Identify which cell holds the provided text, then report its [X, Y] central coordinate. 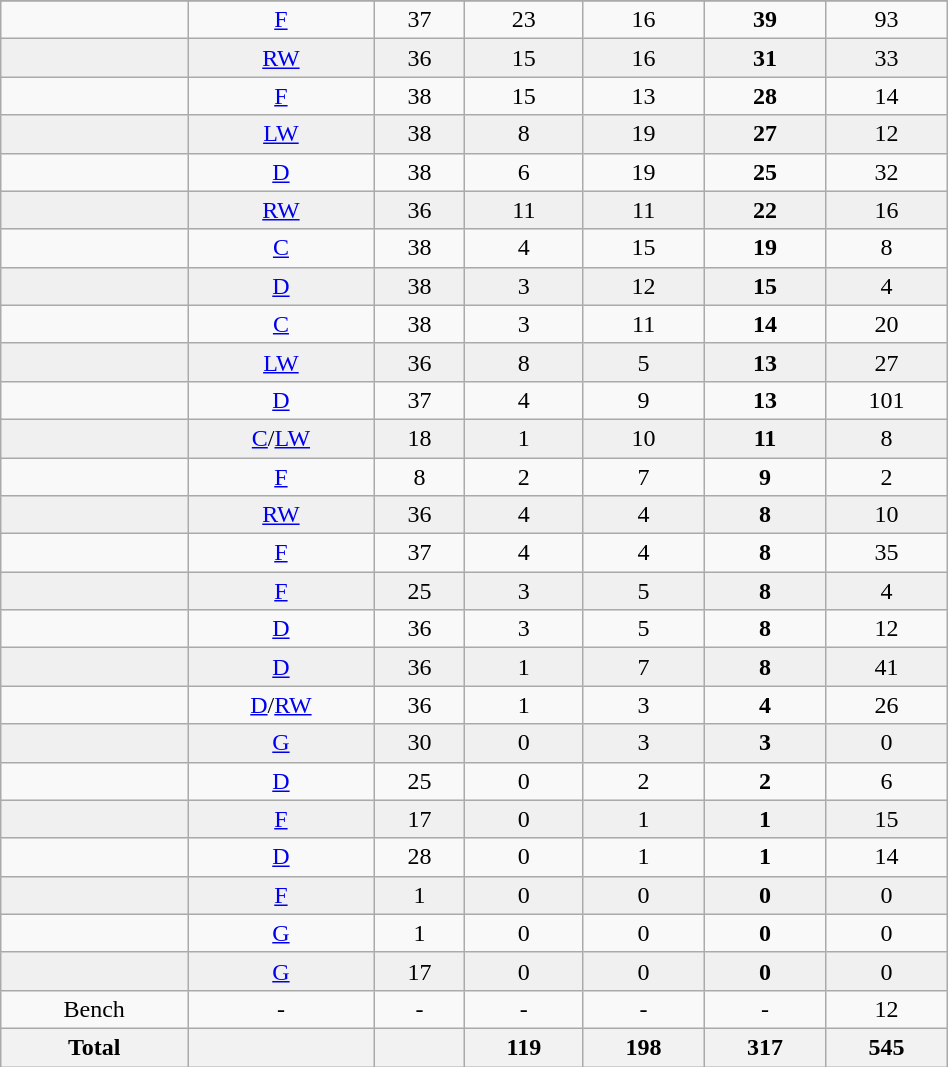
119 [524, 1047]
30 [419, 743]
101 [887, 400]
18 [419, 438]
26 [887, 705]
Bench [94, 1009]
35 [887, 553]
20 [887, 324]
22 [764, 210]
C/LW [282, 438]
31 [764, 58]
39 [764, 20]
317 [764, 1047]
93 [887, 20]
41 [887, 667]
Total [94, 1047]
23 [524, 20]
33 [887, 58]
198 [644, 1047]
545 [887, 1047]
32 [887, 172]
D/RW [282, 705]
